Identify which cell holds the provided text, then report its [x, y] central coordinate. 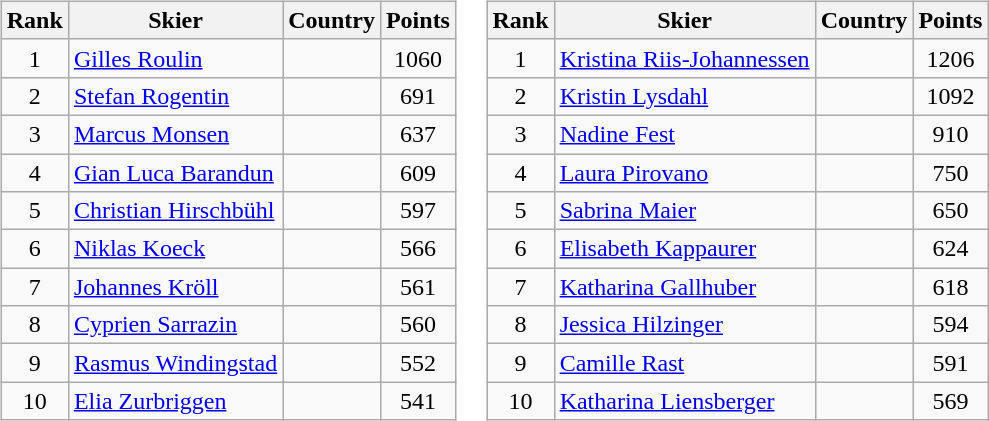
Laura Pirovano [684, 173]
Camille Rast [684, 363]
Katharina Liensberger [684, 401]
650 [950, 211]
Rasmus Windingstad [175, 363]
Stefan Rogentin [175, 96]
560 [418, 325]
566 [418, 249]
Johannes Kröll [175, 287]
Cyprien Sarrazin [175, 325]
1060 [418, 58]
Niklas Koeck [175, 249]
Nadine Fest [684, 134]
Jessica Hilzinger [684, 325]
Gilles Roulin [175, 58]
597 [418, 211]
Gian Luca Barandun [175, 173]
624 [950, 249]
569 [950, 401]
Katharina Gallhuber [684, 287]
618 [950, 287]
637 [418, 134]
1206 [950, 58]
561 [418, 287]
750 [950, 173]
552 [418, 363]
591 [950, 363]
Kristina Riis-Johannessen [684, 58]
609 [418, 173]
Marcus Monsen [175, 134]
Christian Hirschbühl [175, 211]
Sabrina Maier [684, 211]
Kristin Lysdahl [684, 96]
910 [950, 134]
Elisabeth Kappaurer [684, 249]
541 [418, 401]
1092 [950, 96]
691 [418, 96]
594 [950, 325]
Elia Zurbriggen [175, 401]
